Return the [X, Y] coordinate for the center point of the cell that contains the specified text.  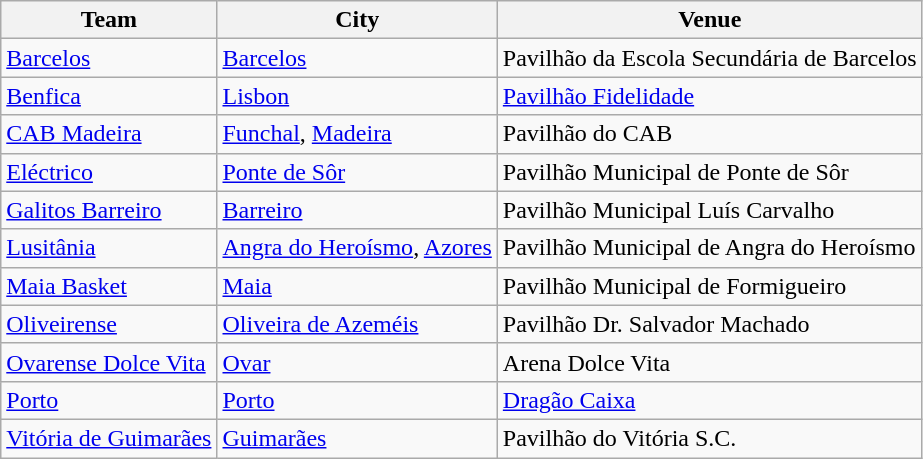
Pavilhão Municipal de Ponte de Sôr [710, 172]
Arena Dolce Vita [710, 362]
Team [109, 20]
CAB Madeira [109, 134]
Ovarense Dolce Vita [109, 362]
Barreiro [357, 210]
Lisbon [357, 96]
Eléctrico [109, 172]
Pavilhão Municipal de Angra do Heroísmo [710, 248]
City [357, 20]
Maia Basket [109, 286]
Dragão Caixa [710, 400]
Vitória de Guimarães [109, 438]
Pavilhão Municipal de Formigueiro [710, 286]
Lusitânia [109, 248]
Maia [357, 286]
Pavilhão Dr. Salvador Machado [710, 324]
Ovar [357, 362]
Oliveirense [109, 324]
Pavilhão do Vitória S.C. [710, 438]
Pavilhão da Escola Secundária de Barcelos [710, 58]
Ponte de Sôr [357, 172]
Pavilhão Fidelidade [710, 96]
Galitos Barreiro [109, 210]
Pavilhão Municipal Luís Carvalho [710, 210]
Venue [710, 20]
Pavilhão do CAB [710, 134]
Angra do Heroísmo, Azores [357, 248]
Funchal, Madeira [357, 134]
Guimarães [357, 438]
Benfica [109, 96]
Oliveira de Azeméis [357, 324]
